Find where the given text appears and provide that cell's center as (X, Y) coordinate. 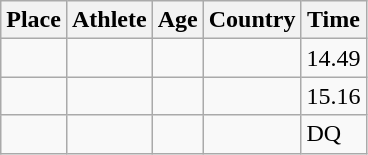
Time (334, 20)
14.49 (334, 58)
Athlete (109, 20)
15.16 (334, 96)
DQ (334, 134)
Place (34, 20)
Age (178, 20)
Country (252, 20)
